Find where the given text appears and provide that cell's center as [X, Y] coordinate. 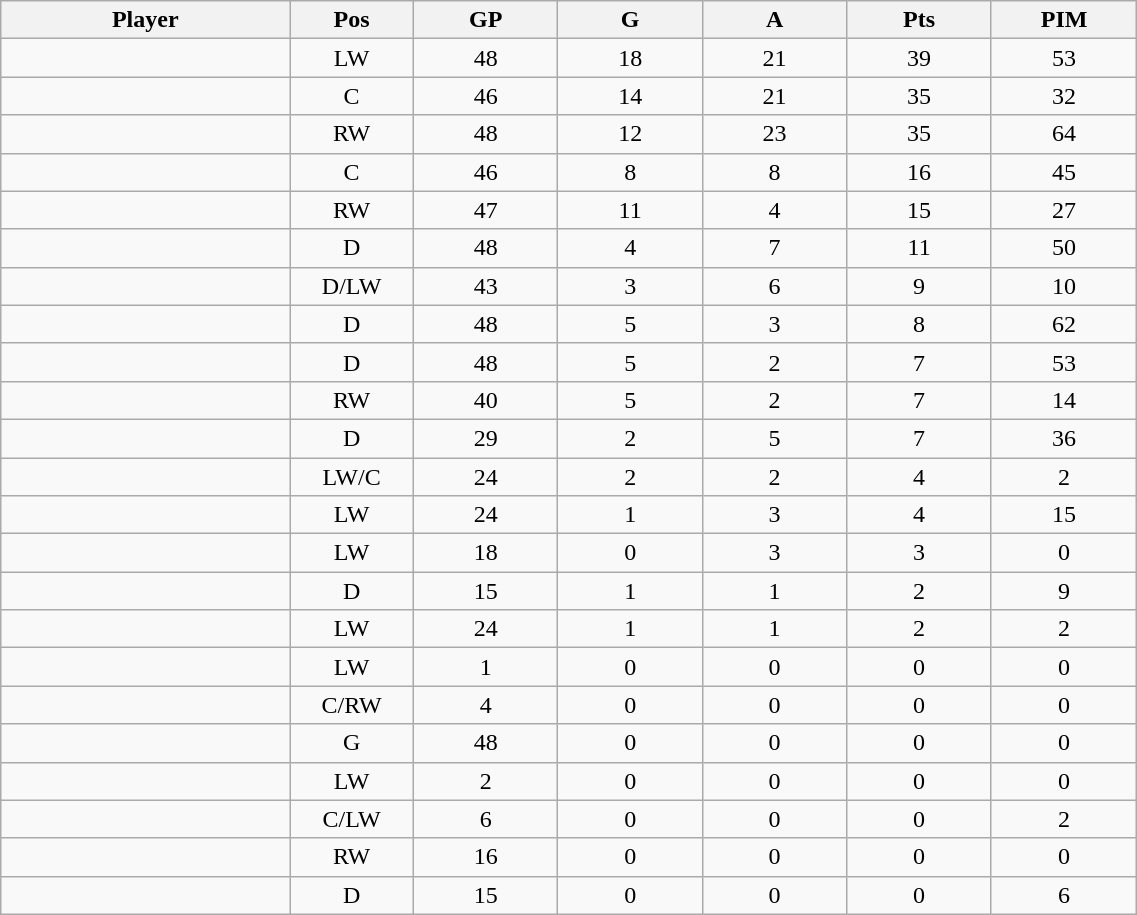
62 [1064, 324]
45 [1064, 172]
64 [1064, 134]
D/LW [352, 286]
29 [485, 438]
36 [1064, 438]
39 [919, 58]
50 [1064, 248]
10 [1064, 286]
Pts [919, 20]
43 [485, 286]
PIM [1064, 20]
C/RW [352, 705]
12 [630, 134]
GP [485, 20]
A [774, 20]
23 [774, 134]
LW/C [352, 477]
Player [146, 20]
C/LW [352, 819]
27 [1064, 210]
32 [1064, 96]
40 [485, 400]
47 [485, 210]
Pos [352, 20]
